Capture the cell that displays the provided text and extract its (x, y) central coordinate. 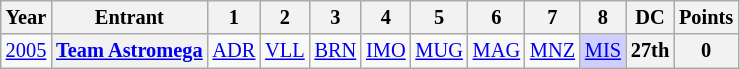
Points (706, 17)
MNZ (552, 51)
BRN (336, 51)
27th (650, 51)
3 (336, 17)
ADR (234, 51)
4 (386, 17)
7 (552, 17)
0 (706, 51)
DC (650, 17)
MUG (438, 51)
1 (234, 17)
2 (284, 17)
6 (496, 17)
VLL (284, 51)
Entrant (129, 17)
IMO (386, 51)
2005 (26, 51)
MIS (603, 51)
Team Astromega (129, 51)
5 (438, 17)
Year (26, 17)
8 (603, 17)
MAG (496, 51)
